Extract the [x, y] coordinate from the center of the cell holding the provided text.  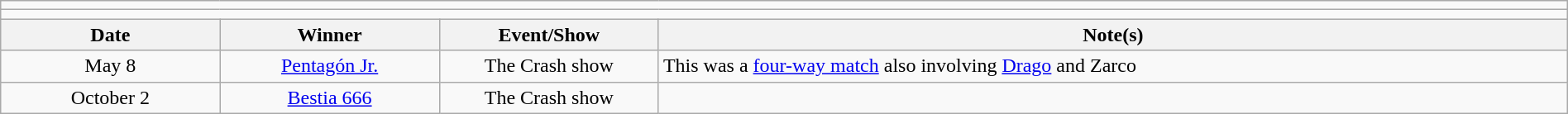
Note(s) [1113, 35]
Event/Show [549, 35]
Pentagón Jr. [329, 66]
Date [111, 35]
This was a four-way match also involving Drago and Zarco [1113, 66]
Winner [329, 35]
May 8 [111, 66]
October 2 [111, 97]
Bestia 666 [329, 97]
